Detect which cell encompasses the target text, then output its [X, Y] center coordinate. 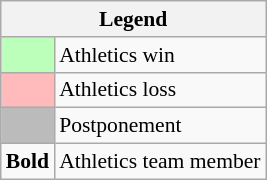
Athletics team member [160, 162]
Athletics win [160, 55]
Bold [28, 162]
Legend [134, 19]
Athletics loss [160, 90]
Postponement [160, 126]
